Determine the [X, Y] coordinate at the center of the cell enclosing the given text.  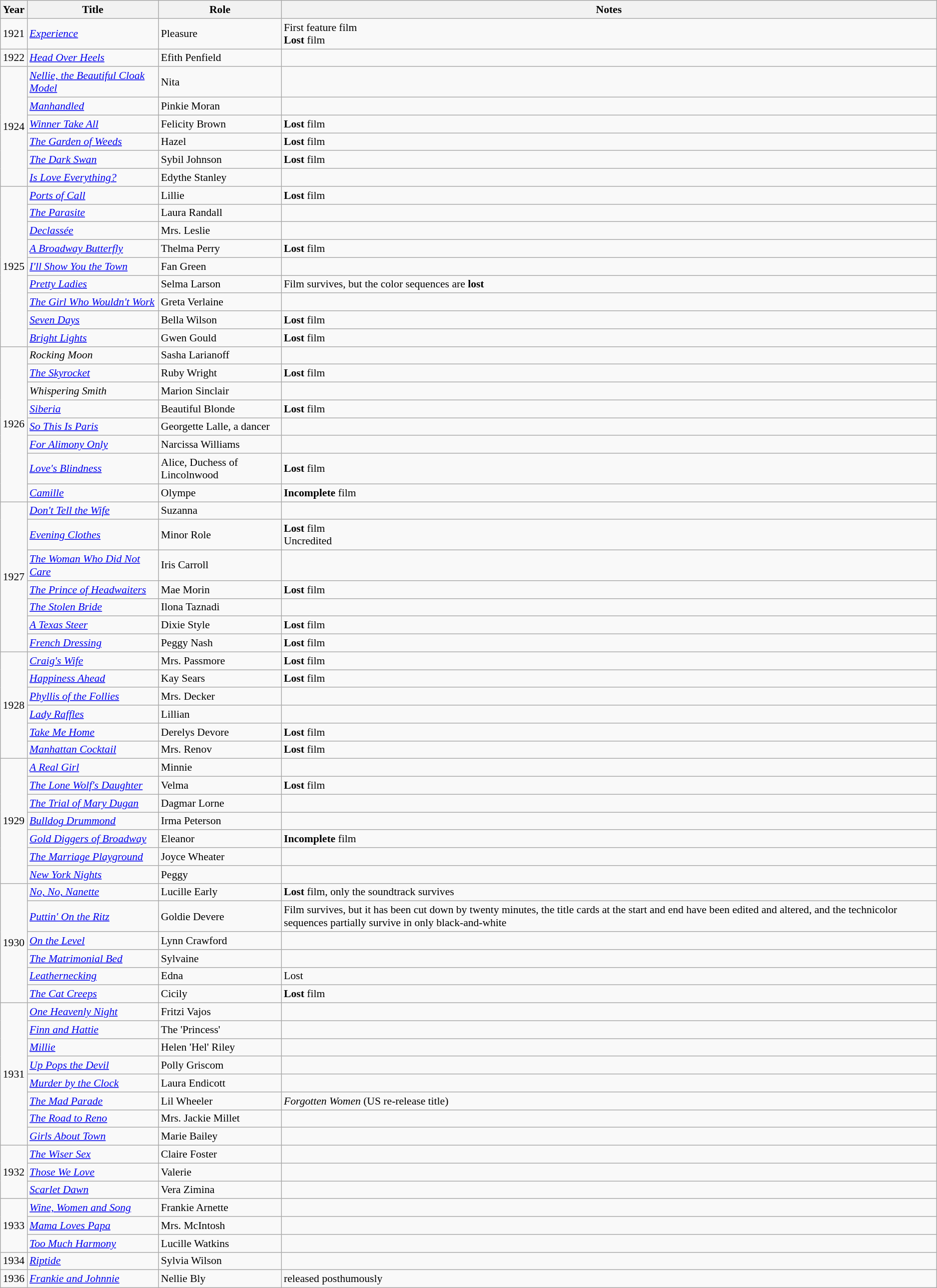
Lynn Crawford [220, 941]
Edythe Stanley [220, 177]
Ruby Wright [220, 373]
Derelys Devore [220, 732]
Pretty Ladies [93, 284]
Leathernecking [93, 976]
The Prince of Headwaiters [93, 590]
Sylvia Wilson [220, 1261]
Greta Verlaine [220, 302]
Hazel [220, 142]
Finn and Hattie [93, 1030]
Thelma Perry [220, 249]
Gold Diggers of Broadway [93, 839]
Olympe [220, 493]
The 'Princess' [220, 1030]
Georgette Lalle, a dancer [220, 427]
No, No, Nanette [93, 892]
Lost film Uncredited [609, 535]
Vera Zimina [220, 1190]
Too Much Harmony [93, 1244]
Selma Larson [220, 284]
Felicity Brown [220, 124]
Notes [609, 9]
Joyce Wheater [220, 857]
1925 [14, 267]
Suzanna [220, 511]
1927 [14, 577]
Peggy [220, 875]
Valerie [220, 1172]
The Woman Who Did Not Care [93, 566]
1922 [14, 58]
Those We Love [93, 1172]
Happiness Ahead [93, 679]
I'll Show You the Town [93, 266]
Siberia [93, 409]
Mae Morin [220, 590]
The Skyrocket [93, 373]
The Girl Who Wouldn't Work [93, 302]
1932 [14, 1173]
Riptide [93, 1261]
Lillie [220, 195]
Goldie Devere [220, 917]
Minor Role [220, 535]
Puttin' On the Ritz [93, 917]
Nita [220, 82]
Irma Peterson [220, 821]
So This Is Paris [93, 427]
Fan Green [220, 266]
Bulldog Drummond [93, 821]
Alice, Duchess of Lincolnwood [220, 469]
1933 [14, 1226]
Lucille Early [220, 892]
Forgotten Women (US re-release title) [609, 1101]
The Trial of Mary Dugan [93, 803]
New York Nights [93, 875]
released posthumously [609, 1279]
Bright Lights [93, 338]
Film survives, but the color sequences are lost [609, 284]
The Garden of Weeds [93, 142]
1934 [14, 1261]
Declassée [93, 231]
A Real Girl [93, 768]
Role [220, 9]
The Cat Creeps [93, 994]
Efith Penfield [220, 58]
Take Me Home [93, 732]
Frankie and Johnnie [93, 1279]
Marie Bailey [220, 1137]
Polly Griscom [220, 1066]
Murder by the Clock [93, 1083]
Dagmar Lorne [220, 803]
Nellie, the Beautiful Cloak Model [93, 82]
Mrs. Jackie Millet [220, 1119]
Lucille Watkins [220, 1244]
Minnie [220, 768]
Whispering Smith [93, 391]
One Heavenly Night [93, 1012]
The Road to Reno [93, 1119]
Iris Carroll [220, 566]
Head Over Heels [93, 58]
Lost film, only the soundtrack survives [609, 892]
The Lone Wolf's Daughter [93, 786]
Winner Take All [93, 124]
Beautiful Blonde [220, 409]
Phyllis of the Follies [93, 697]
Helen 'Hel' Riley [220, 1048]
Ports of Call [93, 195]
Pleasure [220, 34]
Kay Sears [220, 679]
Camille [93, 493]
Lillian [220, 714]
1924 [14, 127]
Manhandled [93, 106]
Eleanor [220, 839]
A Texas Steer [93, 625]
The Parasite [93, 213]
Mrs. Leslie [220, 231]
1931 [14, 1075]
Marion Sinclair [220, 391]
The Wiser Sex [93, 1155]
The Dark Swan [93, 160]
Frankie Arnette [220, 1208]
The Stolen Bride [93, 607]
Ilona Taznadi [220, 607]
Laura Randall [220, 213]
Girls About Town [93, 1137]
Sybil Johnson [220, 160]
Nellie Bly [220, 1279]
Don't Tell the Wife [93, 511]
Craig's Wife [93, 661]
Lost [609, 976]
For Alimony Only [93, 445]
Sylvaine [220, 959]
The Marriage Playground [93, 857]
1936 [14, 1279]
French Dressing [93, 643]
Gwen Gould [220, 338]
Claire Foster [220, 1155]
Sasha Larianoff [220, 355]
Up Pops the Devil [93, 1066]
1928 [14, 705]
1921 [14, 34]
A Broadway Butterfly [93, 249]
Mrs. Renov [220, 750]
Mrs. McIntosh [220, 1226]
Title [93, 9]
Mrs. Passmore [220, 661]
The Mad Parade [93, 1101]
First feature film Lost film [609, 34]
Year [14, 9]
Experience [93, 34]
Mama Loves Papa [93, 1226]
Bella Wilson [220, 320]
On the Level [93, 941]
Lady Raffles [93, 714]
Lil Wheeler [220, 1101]
Dixie Style [220, 625]
The Matrimonial Bed [93, 959]
Love's Blindness [93, 469]
Peggy Nash [220, 643]
Fritzi Vajos [220, 1012]
Edna [220, 976]
1930 [14, 943]
1926 [14, 424]
Evening Clothes [93, 535]
Millie [93, 1048]
Laura Endicott [220, 1083]
Mrs. Decker [220, 697]
Seven Days [93, 320]
Is Love Everything? [93, 177]
Wine, Women and Song [93, 1208]
1929 [14, 821]
Rocking Moon [93, 355]
Narcissa Williams [220, 445]
Velma [220, 786]
Pinkie Moran [220, 106]
Manhattan Cocktail [93, 750]
Scarlet Dawn [93, 1190]
Cicily [220, 994]
